Return (X, Y) of the center of cell containing provided text 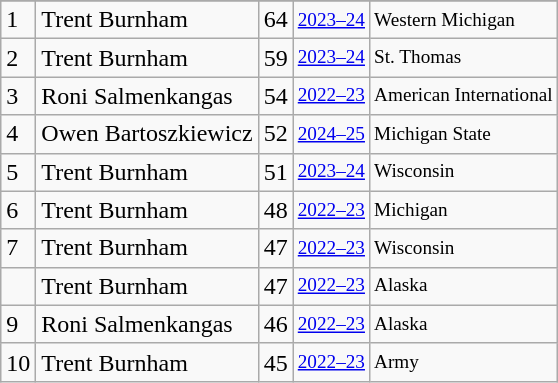
6 (18, 210)
45 (276, 362)
2024–25 (331, 134)
52 (276, 134)
St. Thomas (464, 58)
7 (18, 248)
3 (18, 96)
2 (18, 58)
American International (464, 96)
51 (276, 172)
54 (276, 96)
48 (276, 210)
Owen Bartoszkiewicz (147, 134)
Army (464, 362)
4 (18, 134)
Western Michigan (464, 20)
64 (276, 20)
Michigan State (464, 134)
46 (276, 324)
59 (276, 58)
Michigan (464, 210)
10 (18, 362)
9 (18, 324)
1 (18, 20)
5 (18, 172)
